Detect which cell encompasses the target text, then output its [x, y] center coordinate. 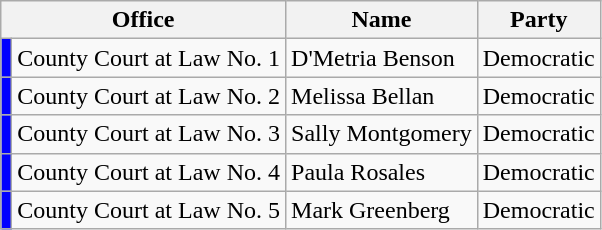
County Court at Law No. 4 [149, 172]
County Court at Law No. 2 [149, 96]
Sally Montgomery [382, 134]
County Court at Law No. 5 [149, 210]
Melissa Bellan [382, 96]
Name [382, 20]
Mark Greenberg [382, 210]
Office [144, 20]
County Court at Law No. 1 [149, 58]
Paula Rosales [382, 172]
Party [538, 20]
D'Metria Benson [382, 58]
County Court at Law No. 3 [149, 134]
